Detect which cell encompasses the target text, then output its [X, Y] center coordinate. 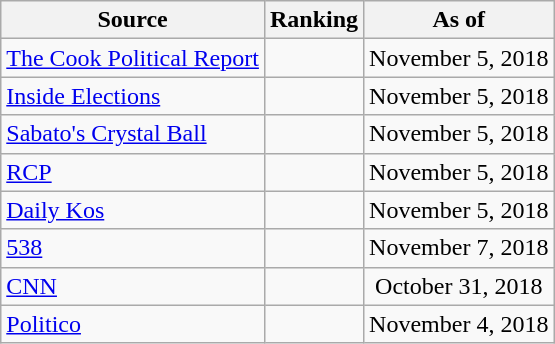
Sabato's Crystal Ball [133, 134]
November 7, 2018 [459, 248]
Daily Kos [133, 210]
Inside Elections [133, 96]
CNN [133, 286]
The Cook Political Report [133, 58]
October 31, 2018 [459, 286]
RCP [133, 172]
Ranking [314, 20]
538 [133, 248]
Politico [133, 324]
As of [459, 20]
November 4, 2018 [459, 324]
Source [133, 20]
